For the text-containing cell, return its midpoint in [X, Y] coordinate format. 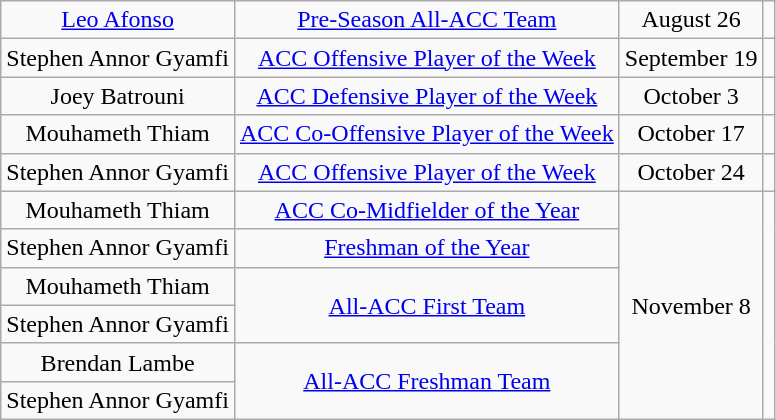
October 3 [691, 96]
All-ACC First Team [426, 305]
Pre-Season All-ACC Team [426, 20]
October 24 [691, 172]
Joey Batrouni [118, 96]
Brendan Lambe [118, 362]
ACC Co-Midfielder of the Year [426, 210]
September 19 [691, 58]
November 8 [691, 305]
Leo Afonso [118, 20]
ACC Defensive Player of the Week [426, 96]
All-ACC Freshman Team [426, 381]
August 26 [691, 20]
Freshman of the Year [426, 248]
ACC Co-Offensive Player of the Week [426, 134]
October 17 [691, 134]
